Return (x, y) of the center of cell containing provided text 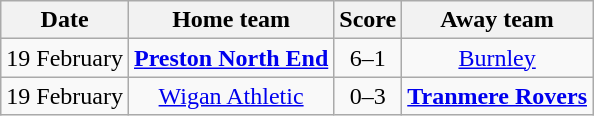
0–3 (368, 96)
Date (65, 20)
Tranmere Rovers (498, 96)
6–1 (368, 58)
Away team (498, 20)
Wigan Athletic (230, 96)
Preston North End (230, 58)
Home team (230, 20)
Burnley (498, 58)
Score (368, 20)
